Provide the (x, y) coordinate of the cell's center where the given text is located.  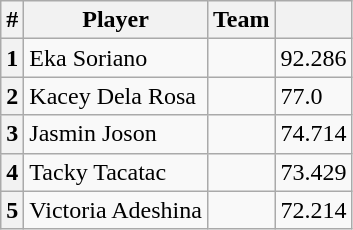
Victoria Adeshina (116, 210)
3 (12, 134)
1 (12, 58)
5 (12, 210)
Tacky Tacatac (116, 172)
Jasmin Joson (116, 134)
72.214 (314, 210)
Player (116, 20)
4 (12, 172)
73.429 (314, 172)
2 (12, 96)
77.0 (314, 96)
74.714 (314, 134)
Kacey Dela Rosa (116, 96)
Eka Soriano (116, 58)
Team (241, 20)
92.286 (314, 58)
# (12, 20)
